Output the (x, y) coordinate of the center of the cell containing the given text.  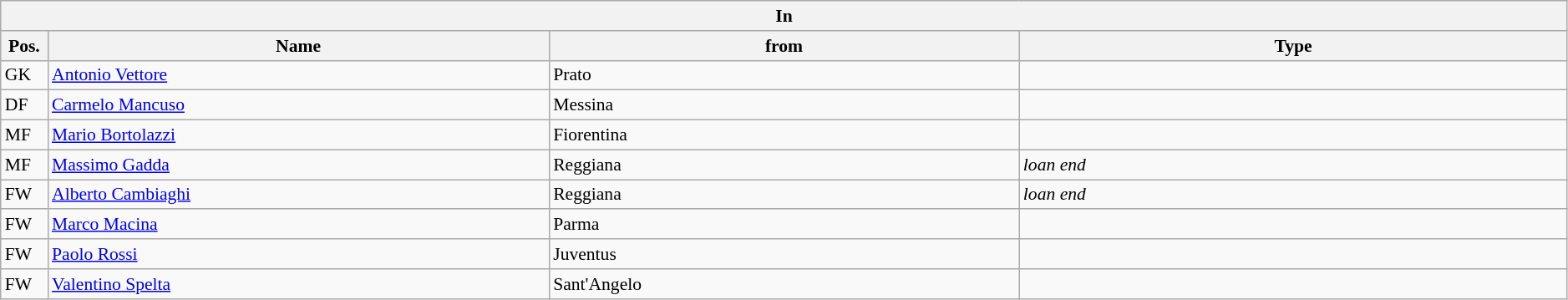
GK (24, 75)
Juventus (784, 254)
Sant'Angelo (784, 284)
Messina (784, 105)
Mario Bortolazzi (298, 135)
Valentino Spelta (298, 284)
Name (298, 46)
Fiorentina (784, 135)
Type (1293, 46)
Marco Macina (298, 225)
In (784, 16)
Antonio Vettore (298, 75)
Carmelo Mancuso (298, 105)
Alberto Cambiaghi (298, 195)
Parma (784, 225)
Prato (784, 75)
from (784, 46)
Pos. (24, 46)
DF (24, 105)
Paolo Rossi (298, 254)
Massimo Gadda (298, 165)
